Locate the cell with the specified text and output its (x, y) center coordinate. 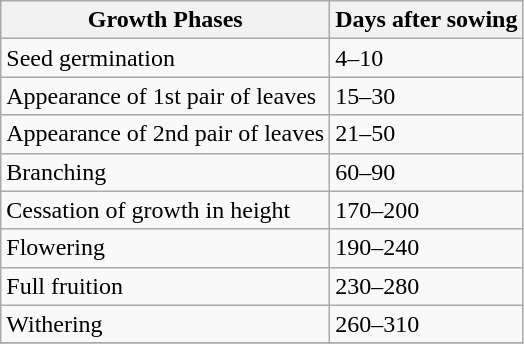
Branching (166, 172)
260–310 (426, 324)
Flowering (166, 248)
190–240 (426, 248)
Growth Phases (166, 20)
Full fruition (166, 286)
21–50 (426, 134)
Seed germination (166, 58)
Cessation of growth in height (166, 210)
170–200 (426, 210)
4–10 (426, 58)
60–90 (426, 172)
Days after sowing (426, 20)
15–30 (426, 96)
230–280 (426, 286)
Withering (166, 324)
Appearance of 2nd pair of leaves (166, 134)
Appearance of 1st pair of leaves (166, 96)
